Output the [x, y] coordinate of the center of the cell containing the given text.  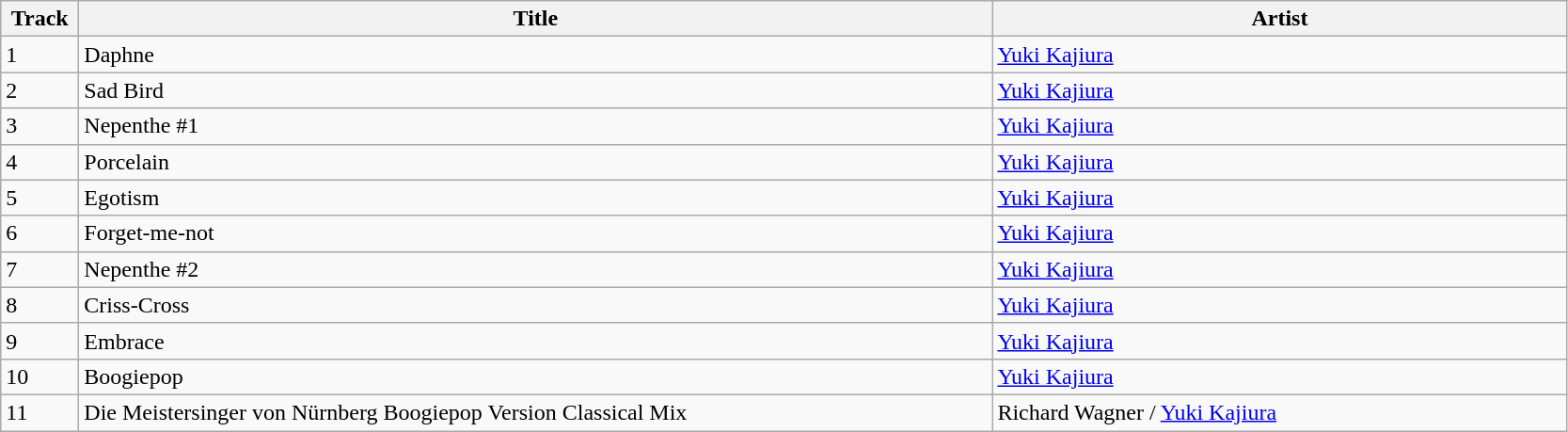
Artist [1279, 19]
Embrace [536, 341]
5 [40, 198]
Track [40, 19]
Nepenthe #1 [536, 126]
6 [40, 233]
8 [40, 305]
1 [40, 55]
Boogiepop [536, 376]
2 [40, 90]
Title [536, 19]
Nepenthe #2 [536, 269]
11 [40, 412]
Daphne [536, 55]
Porcelain [536, 162]
Die Meistersinger von Nürnberg Boogiepop Version Classical Mix [536, 412]
4 [40, 162]
7 [40, 269]
3 [40, 126]
Sad Bird [536, 90]
Criss-Cross [536, 305]
9 [40, 341]
Forget-me-not [536, 233]
Egotism [536, 198]
10 [40, 376]
Richard Wagner / Yuki Kajiura [1279, 412]
